Return (x, y) of the center of cell containing provided text 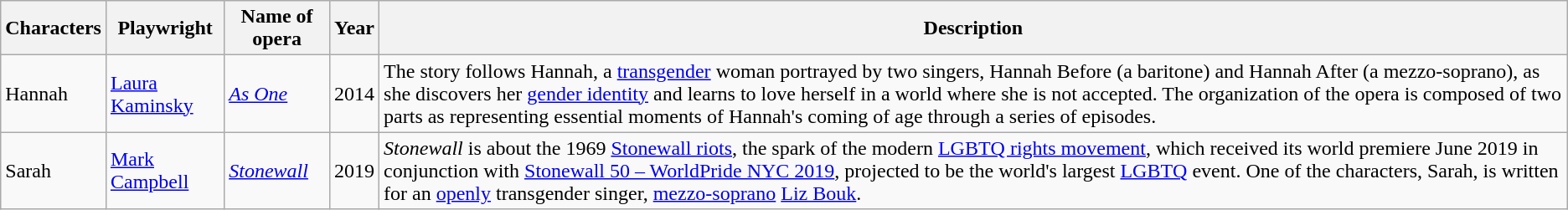
Stonewall (277, 171)
Name of opera (277, 28)
2019 (353, 171)
Sarah (54, 171)
Laura Kaminsky (164, 94)
Mark Campbell (164, 171)
Characters (54, 28)
Year (353, 28)
As One (277, 94)
Description (973, 28)
Playwright (164, 28)
Hannah (54, 94)
2014 (353, 94)
